Find where the given text appears and provide that cell's center as (X, Y) coordinate. 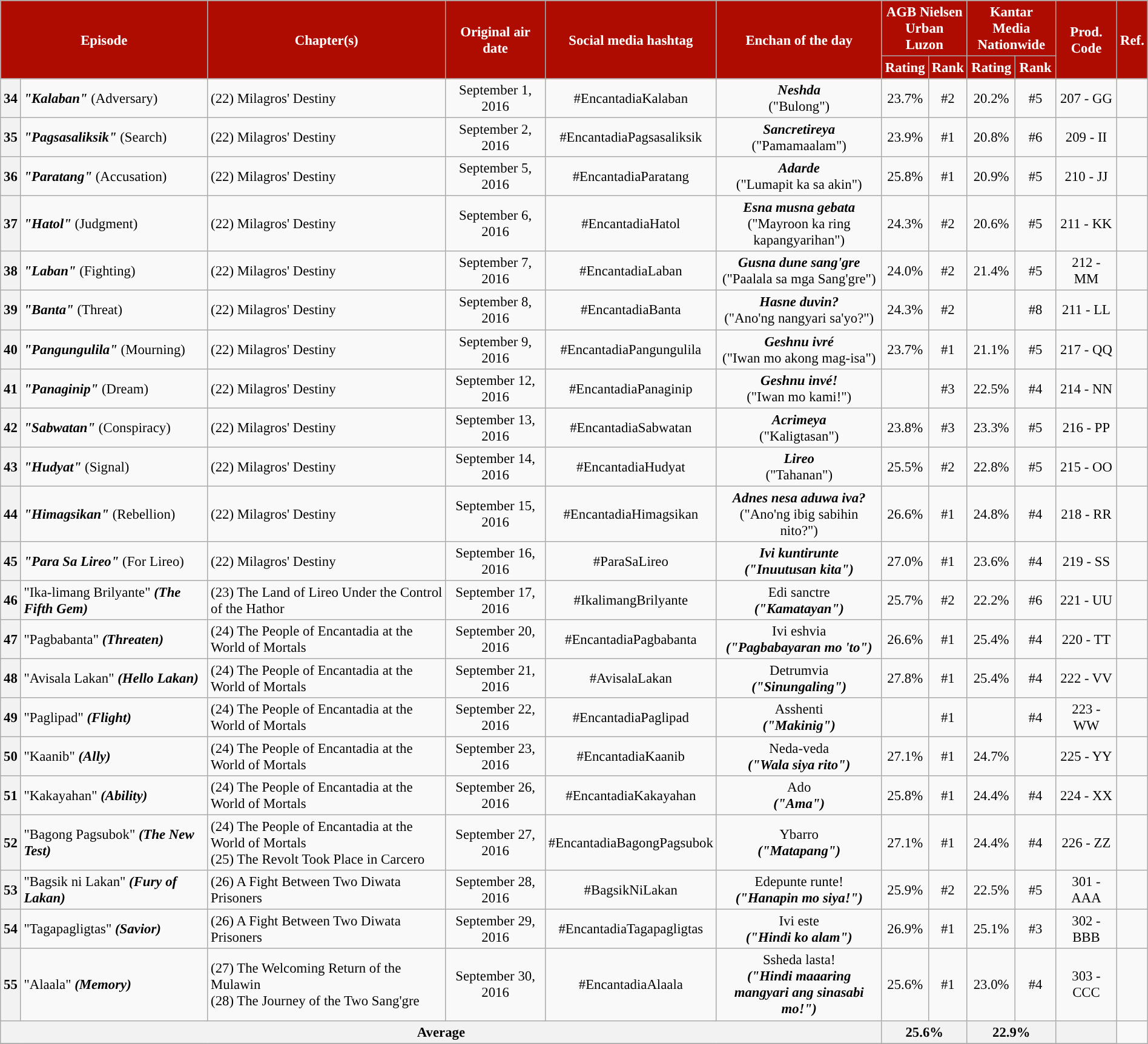
Gusna dune sang'gre("Paalala sa mga Sang'gre") (799, 271)
September 26, 2016 (495, 795)
21.1% (991, 350)
25.7% (905, 600)
209 - II (1086, 138)
#EncantadiaParatang (631, 177)
#ParaSaLireo (631, 562)
20.9% (991, 177)
#EncantadiaHudyat (631, 466)
Geshnu invé!("Iwan mo kami!") (799, 389)
43 (11, 466)
24.8% (991, 514)
#EncantadiaPangungulila (631, 350)
"Ika-limang Brilyante" (The Fifth Gem) (114, 600)
#EncantadiaBagongPagsubok (631, 843)
September 17, 2016 (495, 600)
"Para Sa Lireo" (For Lireo) (114, 562)
#EncantadiaKaanib (631, 757)
September 14, 2016 (495, 466)
25.9% (905, 890)
Edepunte runte!("Hanapin mo siya!") (799, 890)
221 - UU (1086, 600)
36 (11, 177)
Esna musna gebata("Mayroon ka ring kapangyarihan") (799, 224)
(24) The People of Encantadia at the World of Mortals(25) The Revolt Took Place in Carcero (327, 843)
Prod. Code (1086, 40)
Neshda("Bulong") (799, 98)
"Alaala" (Memory) (114, 985)
Acrimeya("Kaligtasan") (799, 427)
Episode (104, 40)
222 - VV (1086, 678)
Ivi kuntirunte("Inuutusan kita") (799, 562)
27.8% (905, 678)
"Kaanib" (Ally) (114, 757)
#BagsikNiLakan (631, 890)
214 - NN (1086, 389)
"Tagapagligtas" (Savior) (114, 930)
"Pagbabanta" (Threaten) (114, 639)
207 - GG (1086, 98)
"Bagsik ni Lakan" (Fury of Lakan) (114, 890)
Enchan of the day (799, 40)
Lireo("Tahanan") (799, 466)
"Pangungulila" (Mourning) (114, 350)
22.8% (991, 466)
40 (11, 350)
Asshenti("Makinig") (799, 718)
211 - LL (1086, 310)
"Panaginip" (Dream) (114, 389)
25.5% (905, 466)
September 12, 2016 (495, 389)
Social media hashtag (631, 40)
23.3% (991, 427)
39 (11, 310)
"Kalaban" (Adversary) (114, 98)
"Pagsasaliksik" (Search) (114, 138)
September 23, 2016 (495, 757)
218 - RR (1086, 514)
219 - SS (1086, 562)
Ado("Ama") (799, 795)
Neda-veda("Wala siya rito") (799, 757)
224 - XX (1086, 795)
212 - MM (1086, 271)
20.6% (991, 224)
20.8% (991, 138)
44 (11, 514)
"Sabwatan" (Conspiracy) (114, 427)
September 21, 2016 (495, 678)
(23) The Land of Lireo Under the Control of the Hathor (327, 600)
September 9, 2016 (495, 350)
27.0% (905, 562)
210 - JJ (1086, 177)
#EncantadiaHatol (631, 224)
September 8, 2016 (495, 310)
21.4% (991, 271)
48 (11, 678)
Adarde("Lumapit ka sa akin") (799, 177)
#EncantadiaKalaban (631, 98)
Edi sanctre("Kamatayan") (799, 600)
226 - ZZ (1086, 843)
September 2, 2016 (495, 138)
September 30, 2016 (495, 985)
223 - WW (1086, 718)
54 (11, 930)
50 (11, 757)
26.9% (905, 930)
"Avisala Lakan" (Hello Lakan) (114, 678)
September 20, 2016 (495, 639)
Average (441, 1032)
47 (11, 639)
AGB NielsenUrban Luzon (924, 28)
September 13, 2016 (495, 427)
Detrumvia("Sinungaling") (799, 678)
#EncantadiaSabwatan (631, 427)
September 6, 2016 (495, 224)
#EncantadiaHimagsikan (631, 514)
35 (11, 138)
September 16, 2016 (495, 562)
"Kakayahan" (Ability) (114, 795)
22.2% (991, 600)
"Laban" (Fighting) (114, 271)
Sancretireya("Pamamaalam") (799, 138)
24.7% (991, 757)
#EncantadiaPagsasaliksik (631, 138)
September 7, 2016 (495, 271)
Ybarro("Matapang") (799, 843)
301 - AAA (1086, 890)
September 27, 2016 (495, 843)
September 5, 2016 (495, 177)
"Hatol" (Judgment) (114, 224)
225 - YY (1086, 757)
46 (11, 600)
"Paglipad" (Flight) (114, 718)
Ssheda lasta!("Hindi maaaring mangyari ang sinasabi mo!") (799, 985)
#EncantadiaTagapagligtas (631, 930)
Ref. (1132, 40)
215 - OO (1086, 466)
September 15, 2016 (495, 514)
#EncantadiaAlaala (631, 985)
217 - QQ (1086, 350)
22.9% (1011, 1032)
#EncantadiaKakayahan (631, 795)
23.8% (905, 427)
302 - BBB (1086, 930)
#EncantadiaPaglipad (631, 718)
23.9% (905, 138)
Adnes nesa aduwa iva?("Ano'ng ibig sabihin nito?") (799, 514)
#EncantadiaPagbabanta (631, 639)
#IkalimangBrilyante (631, 600)
216 - PP (1086, 427)
(27) The Welcoming Return of the Mulawin(28) The Journey of the Two Sang'gre (327, 985)
52 (11, 843)
Geshnu ivré("Iwan mo akong mag-isa") (799, 350)
Hasne duvin?("Ano'ng nangyari sa'yo?") (799, 310)
#EncantadiaBanta (631, 310)
34 (11, 98)
"Hudyat" (Signal) (114, 466)
51 (11, 795)
45 (11, 562)
#EncantadiaLaban (631, 271)
303 - CCC (1086, 985)
25.1% (991, 930)
211 - KK (1086, 224)
42 (11, 427)
20.2% (991, 98)
September 1, 2016 (495, 98)
24.0% (905, 271)
55 (11, 985)
Chapter(s) (327, 40)
49 (11, 718)
#8 (1035, 310)
"Banta" (Threat) (114, 310)
"Paratang" (Accusation) (114, 177)
53 (11, 890)
23.6% (991, 562)
37 (11, 224)
Kantar MediaNationwide (1011, 28)
September 22, 2016 (495, 718)
Ivi eshvia("Pagbabayaran mo 'to") (799, 639)
220 - TT (1086, 639)
"Himagsikan" (Rebellion) (114, 514)
23.0% (991, 985)
Ivi este("Hindi ko alam") (799, 930)
September 28, 2016 (495, 890)
#AvisalaLakan (631, 678)
41 (11, 389)
38 (11, 271)
September 29, 2016 (495, 930)
Original air date (495, 40)
#EncantadiaPanaginip (631, 389)
"Bagong Pagsubok" (The New Test) (114, 843)
